Return the [X, Y] coordinate for the center point of the cell that contains the specified text.  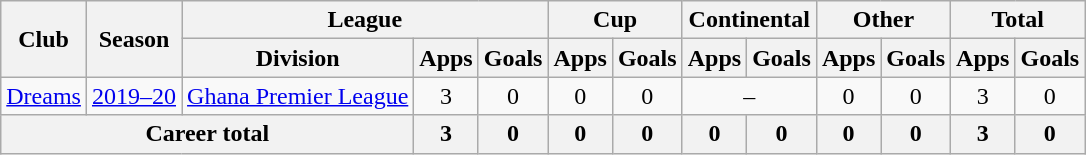
Continental [749, 20]
Ghana Premier League [298, 96]
Career total [208, 134]
– [749, 96]
Dreams [44, 96]
2019–20 [134, 96]
Club [44, 39]
Cup [615, 20]
League [365, 20]
Division [298, 58]
Total [1018, 20]
Season [134, 39]
Other [883, 20]
